Scan for the cell matching the given text and deliver its (X, Y) coordinate at center. 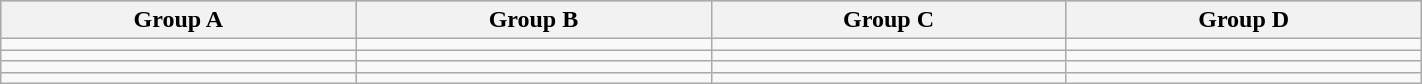
Group A (178, 20)
Group B (534, 20)
Group C (888, 20)
Group D (1244, 20)
